Capture the cell that displays the provided text and extract its [x, y] central coordinate. 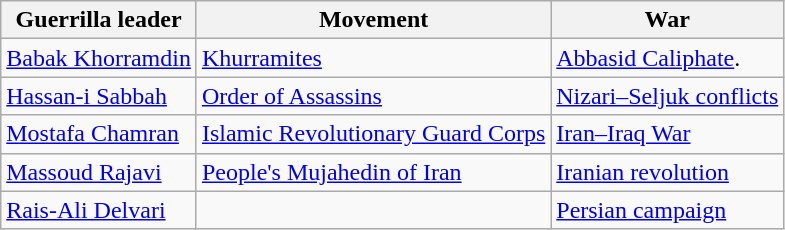
War [668, 20]
Islamic Revolutionary Guard Corps [373, 134]
Abbasid Caliphate. [668, 58]
Khurramites [373, 58]
Order of Assassins [373, 96]
Rais-Ali Delvari [99, 210]
Iran–Iraq War [668, 134]
Guerrilla leader [99, 20]
Iranian revolution [668, 172]
Mostafa Chamran [99, 134]
Babak Khorramdin [99, 58]
Massoud Rajavi [99, 172]
Persian campaign [668, 210]
Nizari–Seljuk conflicts [668, 96]
Movement [373, 20]
People's Mujahedin of Iran [373, 172]
Hassan-i Sabbah [99, 96]
